Output the (X, Y) coordinate of the center of the cell containing the given text.  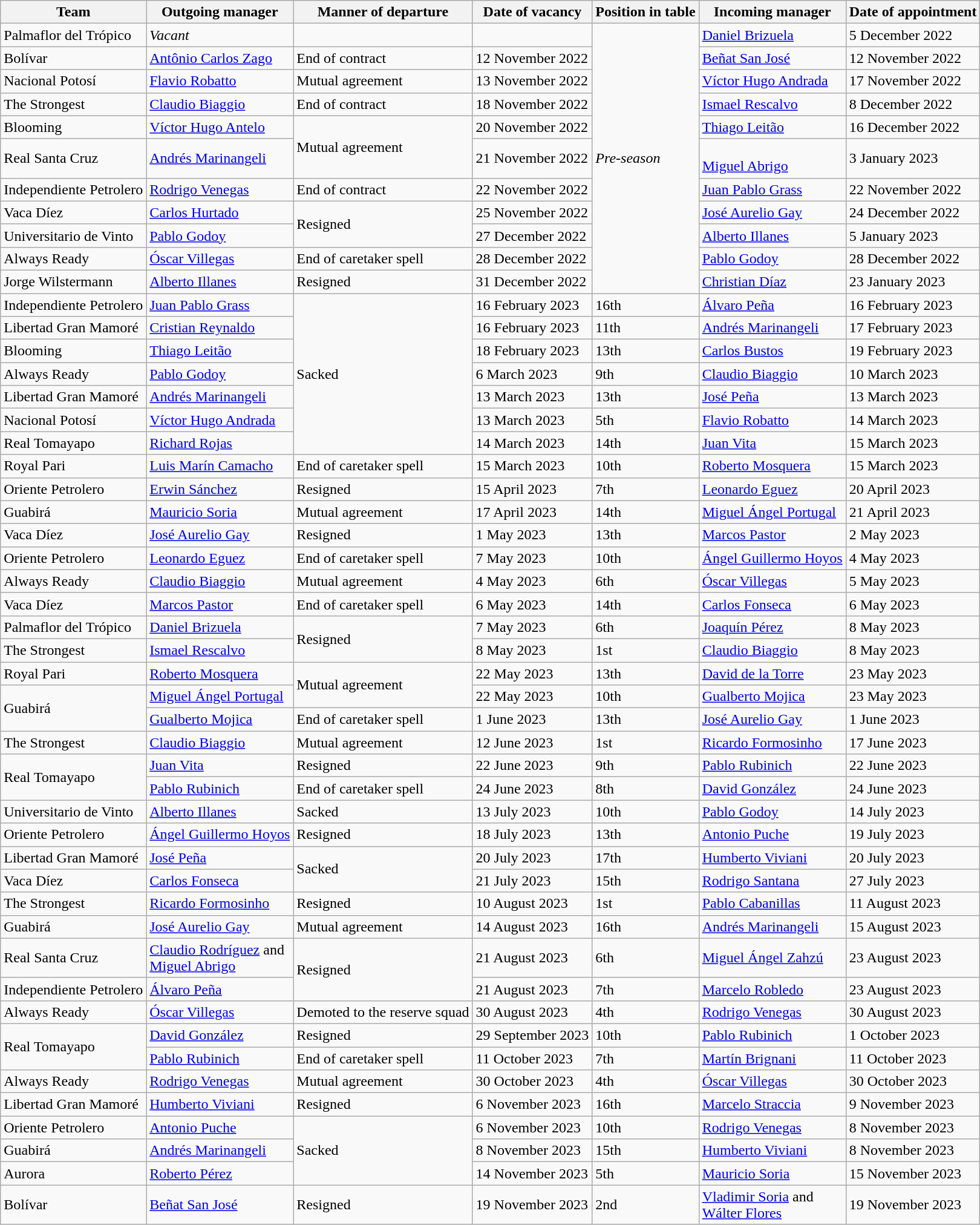
Manner of departure (383, 12)
14 August 2023 (532, 927)
11th (645, 328)
Position in table (645, 12)
1 October 2023 (913, 1035)
Carlos Hurtado (220, 212)
21 April 2023 (913, 512)
Rodrigo Santana (772, 881)
5 December 2022 (913, 35)
27 July 2023 (913, 881)
Carlos Bustos (772, 351)
2 May 2023 (913, 535)
17 April 2023 (532, 512)
15 November 2023 (913, 1174)
Pablo Cabanillas (772, 904)
6 March 2023 (532, 374)
Outgoing manager (220, 12)
3 January 2023 (913, 159)
20 November 2022 (532, 127)
Miguel Abrigo (772, 159)
12 June 2023 (532, 743)
Marcelo Straccia (772, 1105)
Aurora (74, 1174)
Claudio Rodríguez and Miguel Abrigo (220, 957)
8th (645, 789)
14 July 2023 (913, 812)
2nd (645, 1204)
Víctor Hugo Antelo (220, 127)
David de la Torre (772, 674)
15 August 2023 (913, 927)
29 September 2023 (532, 1035)
5 January 2023 (913, 235)
Team (74, 12)
17 June 2023 (913, 743)
Richard Rojas (220, 443)
13 November 2022 (532, 81)
18 November 2022 (532, 104)
Demoted to the reserve squad (383, 1012)
Date of appointment (913, 12)
18 July 2023 (532, 835)
Erwin Sánchez (220, 489)
Vladimir Soria and Wálter Flores (772, 1204)
17th (645, 858)
20 April 2023 (913, 489)
Christian Díaz (772, 281)
5 May 2023 (913, 581)
31 December 2022 (532, 281)
15 April 2023 (532, 489)
Cristian Reynaldo (220, 328)
18 February 2023 (532, 351)
14 November 2023 (532, 1174)
19 February 2023 (913, 351)
Pre-season (645, 159)
Date of vacancy (532, 12)
23 January 2023 (913, 281)
Joaquín Pérez (772, 627)
17 November 2022 (913, 81)
Jorge Wilstermann (74, 281)
16 December 2022 (913, 127)
27 December 2022 (532, 235)
Roberto Pérez (220, 1174)
Incoming manager (772, 12)
Marcelo Robledo (772, 989)
Luis Marín Camacho (220, 466)
Miguel Ángel Zahzú (772, 957)
10 March 2023 (913, 374)
24 December 2022 (913, 212)
10 August 2023 (532, 904)
1 May 2023 (532, 535)
17 February 2023 (913, 328)
Vacant (220, 35)
9 November 2023 (913, 1105)
19 July 2023 (913, 835)
Martín Brignani (772, 1059)
25 November 2022 (532, 212)
21 November 2022 (532, 159)
11 August 2023 (913, 904)
21 July 2023 (532, 881)
13 July 2023 (532, 812)
Antônio Carlos Zago (220, 58)
8 December 2022 (913, 104)
